Return (X, Y) of the center of cell containing provided text 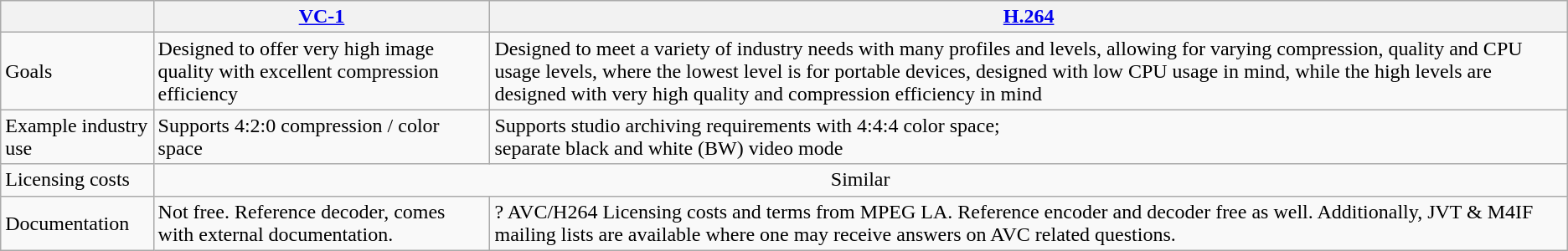
Supports studio archiving requirements with 4:4:4 color space; separate black and white (BW) video mode (1029, 137)
Goals (77, 71)
H.264 (1029, 17)
Not free. Reference decoder, comes with external documentation. (322, 223)
Example industry use (77, 137)
Similar (860, 180)
Designed to offer very high image quality with excellent compression efficiency (322, 71)
Licensing costs (77, 180)
VC-1 (322, 17)
Supports 4:2:0 compression / color space (322, 137)
Documentation (77, 223)
